Detect which cell encompasses the target text, then output its (x, y) center coordinate. 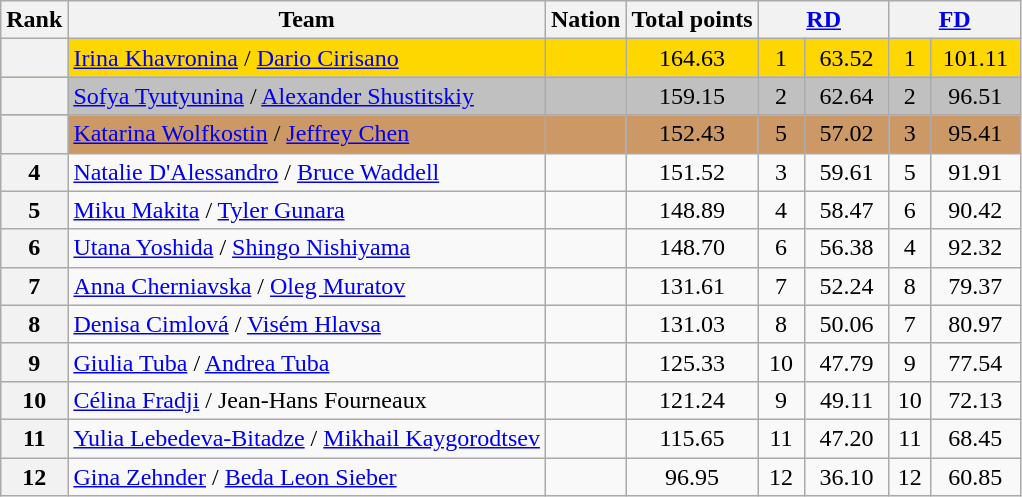
68.45 (975, 438)
121.24 (692, 400)
148.70 (692, 248)
47.79 (846, 362)
56.38 (846, 248)
Natalie D'Alessandro / Bruce Waddell (307, 172)
Denisa Cimlová / Visém Hlavsa (307, 324)
59.61 (846, 172)
101.11 (975, 58)
80.97 (975, 324)
36.10 (846, 477)
50.06 (846, 324)
125.33 (692, 362)
Miku Makita / Tyler Gunara (307, 210)
47.20 (846, 438)
131.61 (692, 286)
62.64 (846, 96)
72.13 (975, 400)
60.85 (975, 477)
RD (824, 20)
77.54 (975, 362)
Yulia Lebedeva-Bitadze / Mikhail Kaygorodtsev (307, 438)
58.47 (846, 210)
57.02 (846, 134)
49.11 (846, 400)
63.52 (846, 58)
Rank (34, 20)
91.91 (975, 172)
95.41 (975, 134)
151.52 (692, 172)
148.89 (692, 210)
Irina Khavronina / Dario Cirisano (307, 58)
Anna Cherniavska / Oleg Muratov (307, 286)
Sofya Tyutyunina / Alexander Shustitskiy (307, 96)
131.03 (692, 324)
Célina Fradji / Jean-Hans Fourneaux (307, 400)
Katarina Wolfkostin / Jeffrey Chen (307, 134)
Total points (692, 20)
79.37 (975, 286)
Team (307, 20)
52.24 (846, 286)
Giulia Tuba / Andrea Tuba (307, 362)
96.95 (692, 477)
Gina Zehnder / Beda Leon Sieber (307, 477)
159.15 (692, 96)
115.65 (692, 438)
152.43 (692, 134)
Nation (585, 20)
FD (954, 20)
90.42 (975, 210)
Utana Yoshida / Shingo Nishiyama (307, 248)
92.32 (975, 248)
96.51 (975, 96)
164.63 (692, 58)
